Pinpoint the cell where the given text exists, returning its (X, Y) midpoint coordinate. 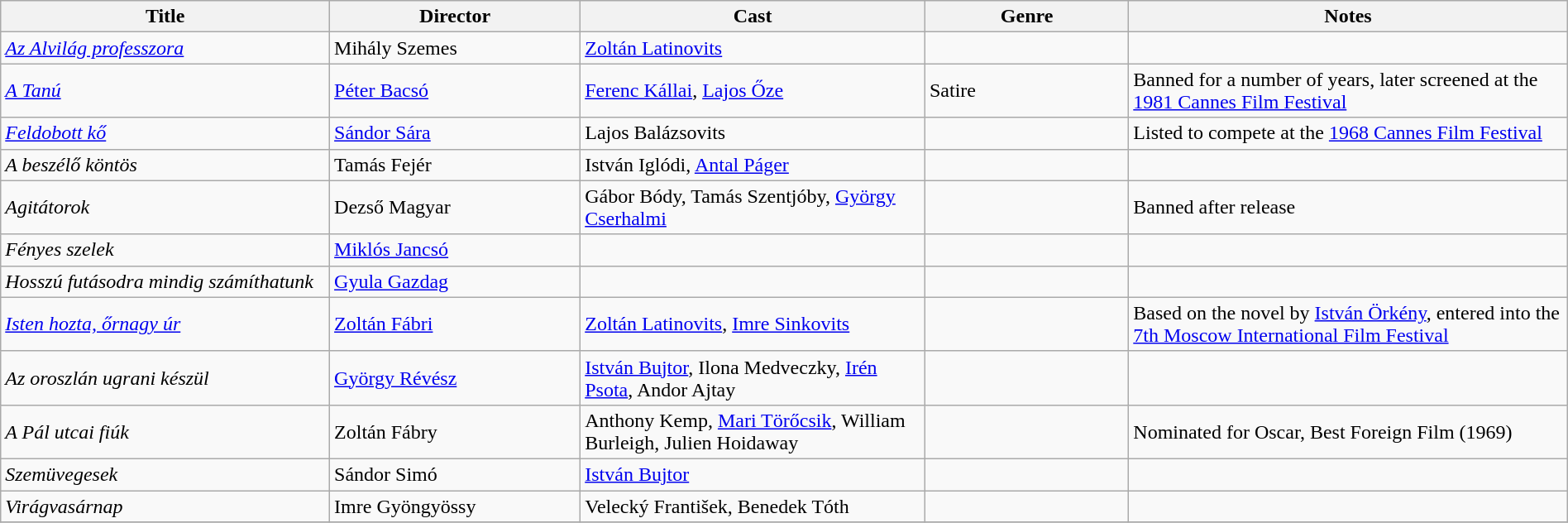
Listed to compete at the 1968 Cannes Film Festival (1348, 133)
Title (165, 17)
István Bujtor, Ilona Medveczky, Irén Psota, Andor Ajtay (753, 377)
Tamás Fejér (455, 165)
Virágvasárnap (165, 506)
Az Alvilág professzora (165, 48)
Based on the novel by István Örkény, entered into the 7th Moscow International Film Festival (1348, 324)
György Révész (455, 377)
A beszélő köntös (165, 165)
Zoltán Fábry (455, 432)
Hosszú futásodra mindig számíthatunk (165, 281)
Imre Gyöngyössy (455, 506)
Ferenc Kállai, Lajos Őze (753, 91)
Banned after release (1348, 207)
Fényes szelek (165, 250)
Gyula Gazdag (455, 281)
Cast (753, 17)
Agitátorok (165, 207)
Nominated for Oscar, Best Foreign Film (1969) (1348, 432)
A Pál utcai fiúk (165, 432)
István Iglódi, Antal Páger (753, 165)
Péter Bacsó (455, 91)
Sándor Sára (455, 133)
Notes (1348, 17)
Satire (1026, 91)
A Tanú (165, 91)
Zoltán Latinovits (753, 48)
Anthony Kemp, Mari Törőcsik, William Burleigh, Julien Hoidaway (753, 432)
Zoltán Fábri (455, 324)
Mihály Szemes (455, 48)
Feldobott kő (165, 133)
Dezső Magyar (455, 207)
Sándor Simó (455, 474)
Velecký František, Benedek Tóth (753, 506)
Isten hozta, őrnagy úr (165, 324)
Lajos Balázsovits (753, 133)
Director (455, 17)
Banned for a number of years, later screened at the 1981 Cannes Film Festival (1348, 91)
Miklós Jancsó (455, 250)
Az oroszlán ugrani készül (165, 377)
István Bujtor (753, 474)
Genre (1026, 17)
Szemüvegesek (165, 474)
Zoltán Latinovits, Imre Sinkovits (753, 324)
Gábor Bódy, Tamás Szentjóby, György Cserhalmi (753, 207)
